Identify which cell holds the provided text, then report its [X, Y] central coordinate. 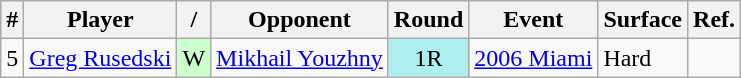
/ [194, 20]
Surface [643, 20]
Opponent [300, 20]
Mikhail Youzhny [300, 58]
Greg Rusedski [100, 58]
1R [428, 58]
Ref. [714, 20]
5 [12, 58]
2006 Miami [534, 58]
Round [428, 20]
W [194, 58]
# [12, 20]
Player [100, 20]
Hard [643, 58]
Event [534, 20]
